Return [X, Y] of the center of cell containing provided text 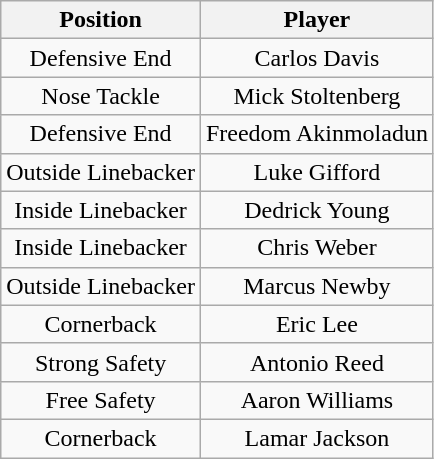
Lamar Jackson [316, 438]
Player [316, 20]
Freedom Akinmoladun [316, 134]
Position [101, 20]
Antonio Reed [316, 362]
Dedrick Young [316, 210]
Free Safety [101, 400]
Luke Gifford [316, 172]
Marcus Newby [316, 286]
Carlos Davis [316, 58]
Strong Safety [101, 362]
Nose Tackle [101, 96]
Aaron Williams [316, 400]
Chris Weber [316, 248]
Eric Lee [316, 324]
Mick Stoltenberg [316, 96]
